Scan for the cell matching the given text and deliver its (x, y) coordinate at center. 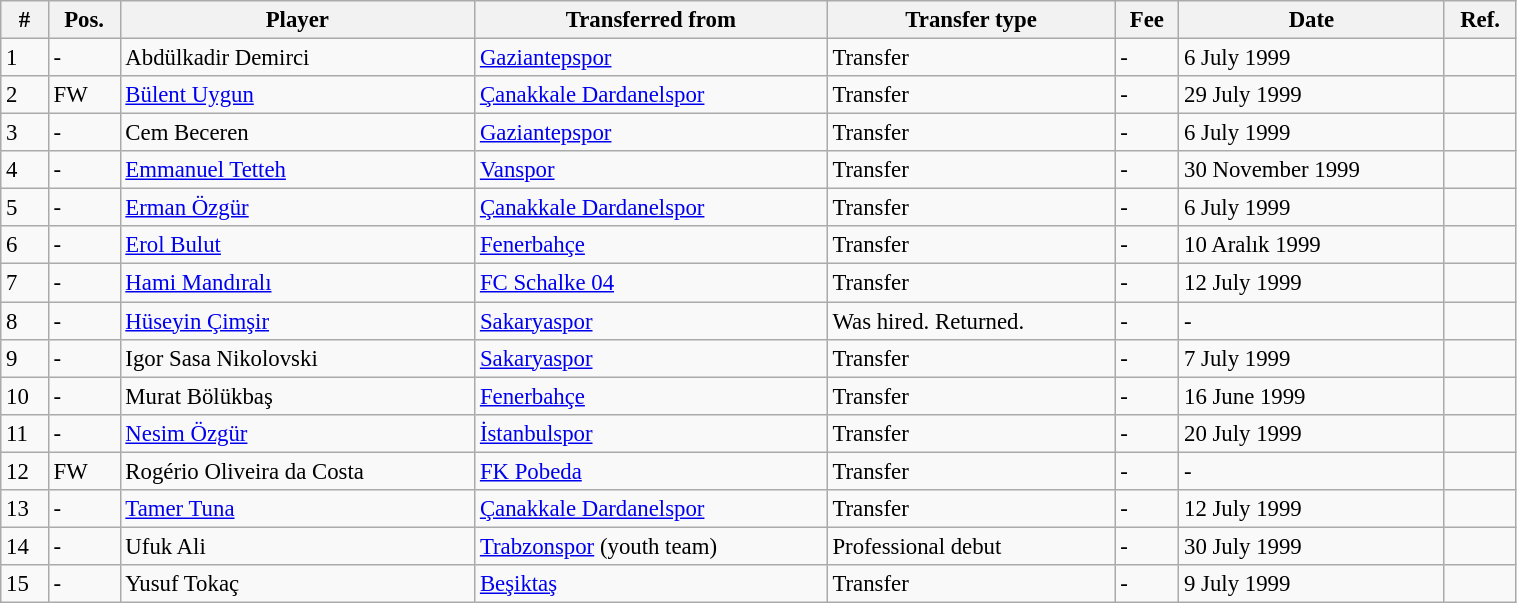
Ref. (1480, 20)
8 (24, 321)
Player (298, 20)
16 June 1999 (1312, 396)
Rogério Oliveira da Costa (298, 471)
Transferred from (651, 20)
13 (24, 509)
Abdülkadir Demirci (298, 58)
14 (24, 546)
10 (24, 396)
Date (1312, 20)
15 (24, 584)
11 (24, 433)
1 (24, 58)
Transfer type (971, 20)
Was hired. Returned. (971, 321)
Emmanuel Tetteh (298, 170)
Yusuf Tokaç (298, 584)
12 (24, 471)
# (24, 20)
20 July 1999 (1312, 433)
Tamer Tuna (298, 509)
FC Schalke 04 (651, 283)
6 (24, 245)
Nesim Özgür (298, 433)
9 July 1999 (1312, 584)
İstanbulspor (651, 433)
30 July 1999 (1312, 546)
Beşiktaş (651, 584)
Ufuk Ali (298, 546)
7 July 1999 (1312, 358)
Erman Özgür (298, 208)
30 November 1999 (1312, 170)
Vanspor (651, 170)
29 July 1999 (1312, 95)
Fee (1147, 20)
2 (24, 95)
Bülent Uygun (298, 95)
5 (24, 208)
Professional debut (971, 546)
Murat Bölükbaş (298, 396)
Erol Bulut (298, 245)
10 Aralık 1999 (1312, 245)
Hami Mandıralı (298, 283)
Pos. (84, 20)
7 (24, 283)
Cem Beceren (298, 133)
Hüseyin Çimşir (298, 321)
4 (24, 170)
FK Pobeda (651, 471)
3 (24, 133)
Trabzonspor (youth team) (651, 546)
Igor Sasa Nikolovski (298, 358)
9 (24, 358)
